Pinpoint the cell where the given text exists, returning its [X, Y] midpoint coordinate. 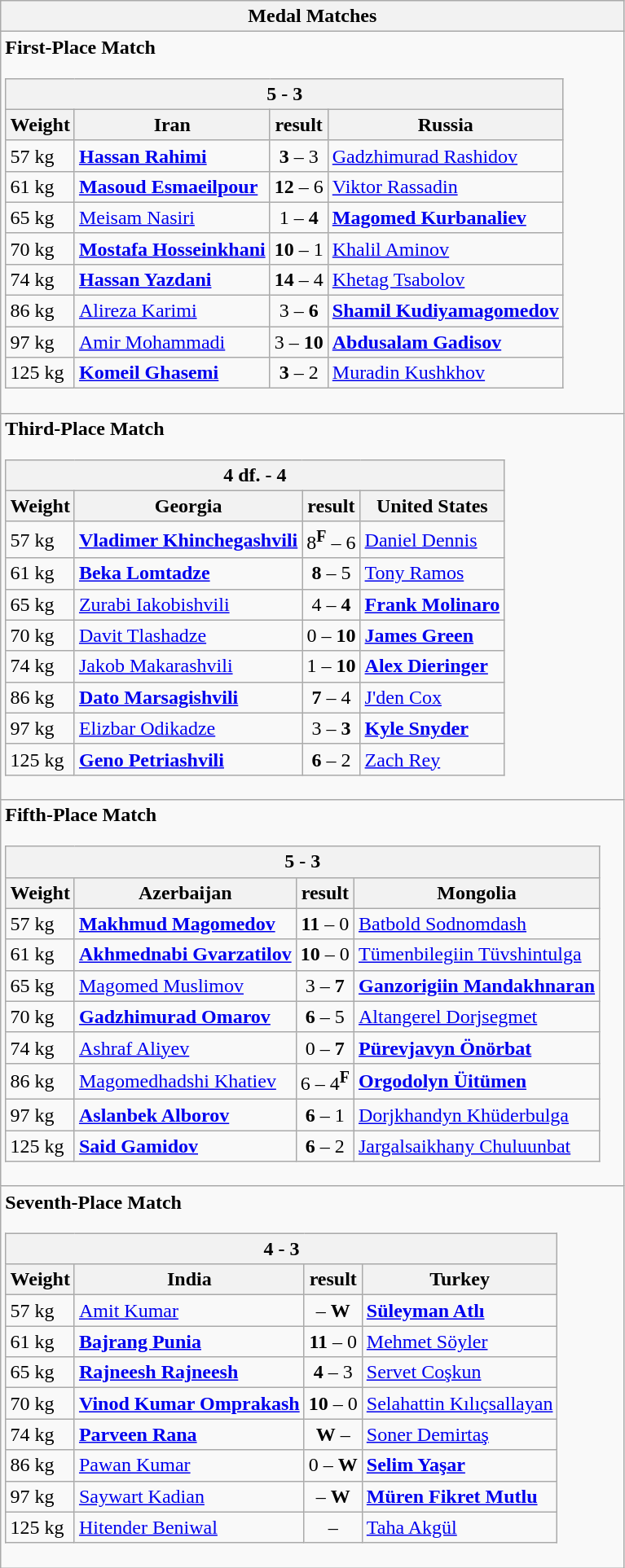
10 – 1 [298, 248]
Viktor Rassadin [445, 187]
Gadzhimurad Rashidov [445, 156]
Georgia [187, 506]
Zurabi Iakobishvili [187, 604]
India [189, 1280]
Said Gamidov [185, 1146]
Dorjkhandyn Khüderbulga [476, 1115]
Masoud Esmaeilpour [172, 187]
Magomedhadshi Khatiev [185, 1082]
Orgodolyn Üitümen [476, 1082]
Ashraf Aliyev [185, 1048]
Pürevjavyn Önörbat [476, 1048]
Hitender Beniwal [189, 1527]
Mongolia [476, 893]
Iran [172, 125]
Meisam Nasiri [172, 217]
14 – 4 [298, 279]
Dato Marsagishvili [187, 697]
Jargalsaikhany Chuluunbat [476, 1146]
Frank Molinaro [432, 604]
1 – 4 [298, 217]
6 – 1 [324, 1115]
8 – 5 [331, 573]
Batbold Sodnomdash [476, 924]
Rajneesh Rajneesh [189, 1373]
0 – W [332, 1465]
United States [432, 506]
Parveen Rana [189, 1434]
Azerbaijan [185, 893]
4 – 4 [331, 604]
4 – 3 [332, 1373]
Servet Coşkun [460, 1373]
Jakob Makarashvili [187, 666]
Zach Rey [432, 759]
Khetag Tsabolov [445, 279]
Selim Yaşar [460, 1465]
Davit Tlashadze [187, 635]
Abdusalam Gadisov [445, 342]
Magomed Muslimov [185, 986]
0 – 10 [331, 635]
Russia [445, 125]
3 – 10 [298, 342]
– [332, 1527]
Müren Fikret Mutlu [460, 1496]
3 – 6 [298, 311]
Gadzhimurad Omarov [185, 1017]
Khalil Aminov [445, 248]
J'den Cox [432, 697]
Amit Kumar [189, 1311]
Akhmednabi Gvarzatilov [185, 955]
Alireza Karimi [172, 311]
Magomed Kurbanaliev [445, 217]
Muradin Kushkhov [445, 373]
Beka Lomtadze [187, 573]
Pawan Kumar [189, 1465]
Tümenbilegiin Tüvshintulga [476, 955]
3 – 2 [298, 373]
Shamil Kudiyamagomedov [445, 311]
3 – 7 [324, 986]
Turkey [460, 1280]
Hassan Rahimi [172, 156]
Bajrang Punia [189, 1342]
W – [332, 1434]
Geno Petriashvili [187, 759]
James Green [432, 635]
Saywart Kadian [189, 1496]
4 - 3 [282, 1249]
Aslanbek Alborov [185, 1115]
Makhmud Magomedov [185, 924]
Medal Matches [313, 16]
7 – 4 [331, 697]
Selahattin Kılıçsallayan [460, 1403]
Komeil Ghasemi [172, 373]
1 – 10 [331, 666]
Daniel Dennis [432, 539]
Alex Dieringer [432, 666]
Taha Akgül [460, 1527]
Tony Ramos [432, 573]
Altangerel Dorjsegmet [476, 1017]
Mostafa Hosseinkhani [172, 248]
Mehmet Söyler [460, 1342]
0 – 7 [324, 1048]
12 – 6 [298, 187]
Süleyman Atlı [460, 1311]
6 – 5 [324, 1017]
Soner Demirtaş [460, 1434]
Amir Mohammadi [172, 342]
Kyle Snyder [432, 728]
Elizbar Odikadze [187, 728]
Vladimer Khinchegashvili [187, 539]
Hassan Yazdani [172, 279]
4 df. - 4 [255, 475]
Vinod Kumar Omprakash [189, 1403]
Ganzorigiin Mandakhnaran [476, 986]
6 – 4F [324, 1082]
8F – 6 [331, 539]
